Output the (X, Y) coordinate of the center of the cell containing the given text.  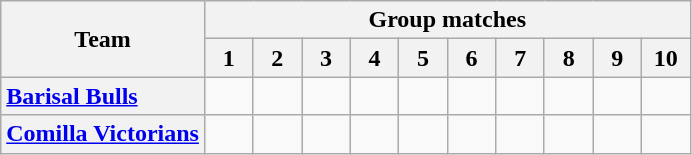
7 (520, 58)
2 (278, 58)
Comilla Victorians (103, 134)
10 (666, 58)
4 (374, 58)
8 (568, 58)
Team (103, 39)
Barisal Bulls (103, 96)
1 (228, 58)
3 (326, 58)
Group matches (447, 20)
9 (618, 58)
5 (424, 58)
6 (472, 58)
